Provide the [X, Y] coordinate of the cell's center where the given text is located.  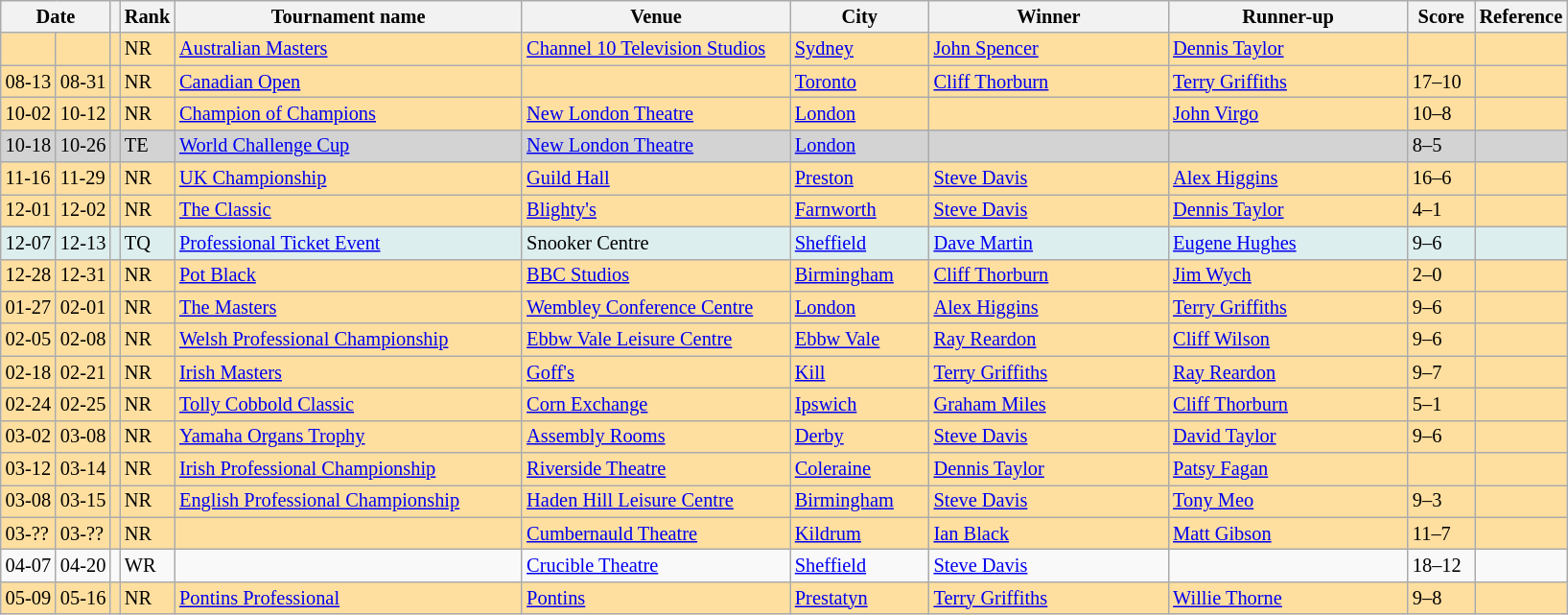
16–6 [1441, 178]
Ian Black [1049, 533]
Preston [859, 178]
Sydney [859, 49]
David Taylor [1288, 437]
12-07 [29, 243]
Kildrum [859, 533]
10–8 [1441, 113]
Irish Professional Championship [348, 469]
Corn Exchange [656, 404]
04-20 [82, 565]
Willie Thorne [1288, 598]
01-27 [29, 307]
12-02 [82, 210]
04-07 [29, 565]
Pontins [656, 598]
Canadian Open [348, 82]
Farnworth [859, 210]
9–7 [1441, 372]
4–1 [1441, 210]
Irish Masters [348, 372]
Pot Black [348, 275]
17–10 [1441, 82]
Wembley Conference Centre [656, 307]
12-28 [29, 275]
5–1 [1441, 404]
Pontins Professional [348, 598]
Winner [1049, 16]
02-08 [82, 340]
Crucible Theatre [656, 565]
Toronto [859, 82]
Cliff Wilson [1288, 340]
Dave Martin [1049, 243]
Blighty's [656, 210]
03-02 [29, 437]
Venue [656, 16]
Tournament name [348, 16]
12-01 [29, 210]
02-24 [29, 404]
Kill [859, 372]
Jim Wych [1288, 275]
03-15 [82, 501]
Rank [148, 16]
City [859, 16]
11–7 [1441, 533]
Ebbw Vale [859, 340]
Derby [859, 437]
The Classic [348, 210]
Riverside Theatre [656, 469]
Professional Ticket Event [348, 243]
Guild Hall [656, 178]
18–12 [1441, 565]
8–5 [1441, 146]
Eugene Hughes [1288, 243]
11-29 [82, 178]
08-13 [29, 82]
10-18 [29, 146]
02-25 [82, 404]
10-26 [82, 146]
Runner-up [1288, 16]
02-21 [82, 372]
World Challenge Cup [348, 146]
UK Championship [348, 178]
Cumbernauld Theatre [656, 533]
12-31 [82, 275]
03-12 [29, 469]
9–3 [1441, 501]
05-09 [29, 598]
02-18 [29, 372]
Score [1441, 16]
Graham Miles [1049, 404]
Assembly Rooms [656, 437]
Channel 10 Television Studios [656, 49]
Ebbw Vale Leisure Centre [656, 340]
BBC Studios [656, 275]
TE [148, 146]
Welsh Professional Championship [348, 340]
Patsy Fagan [1288, 469]
Prestatyn [859, 598]
The Masters [348, 307]
Date [56, 16]
English Professional Championship [348, 501]
Snooker Centre [656, 243]
05-16 [82, 598]
10-02 [29, 113]
10-12 [82, 113]
WR [148, 565]
Champion of Champions [348, 113]
John Virgo [1288, 113]
Tony Meo [1288, 501]
Coleraine [859, 469]
02-05 [29, 340]
Yamaha Organs Trophy [348, 437]
Haden Hill Leisure Centre [656, 501]
Goff's [656, 372]
2–0 [1441, 275]
Australian Masters [348, 49]
John Spencer [1049, 49]
03-14 [82, 469]
11-16 [29, 178]
Reference [1521, 16]
Ipswich [859, 404]
12-13 [82, 243]
02-01 [82, 307]
TQ [148, 243]
9–8 [1441, 598]
08-31 [82, 82]
Tolly Cobbold Classic [348, 404]
Matt Gibson [1288, 533]
